For the text-containing cell, return its midpoint in [X, Y] coordinate format. 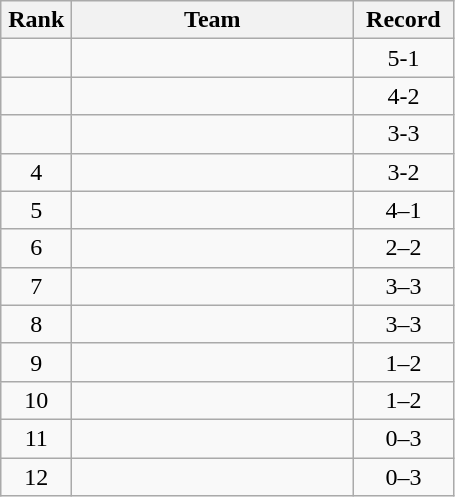
8 [36, 324]
11 [36, 438]
6 [36, 248]
10 [36, 400]
4–1 [404, 210]
7 [36, 286]
9 [36, 362]
4-2 [404, 96]
2–2 [404, 248]
12 [36, 477]
3-3 [404, 134]
5-1 [404, 58]
Team [212, 20]
5 [36, 210]
4 [36, 172]
3-2 [404, 172]
Rank [36, 20]
Record [404, 20]
